Extract the [X, Y] coordinate from the center of the cell holding the provided text.  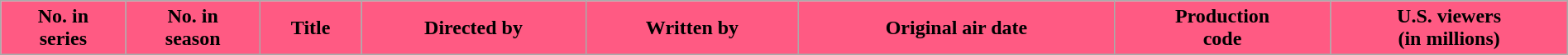
No. inseason [193, 28]
Title [310, 28]
Written by [692, 28]
No. inseries [63, 28]
Productioncode [1222, 28]
Directed by [473, 28]
Original air date [956, 28]
U.S. viewers (in millions) [1449, 28]
